Locate the cell with the specified text and output its (x, y) center coordinate. 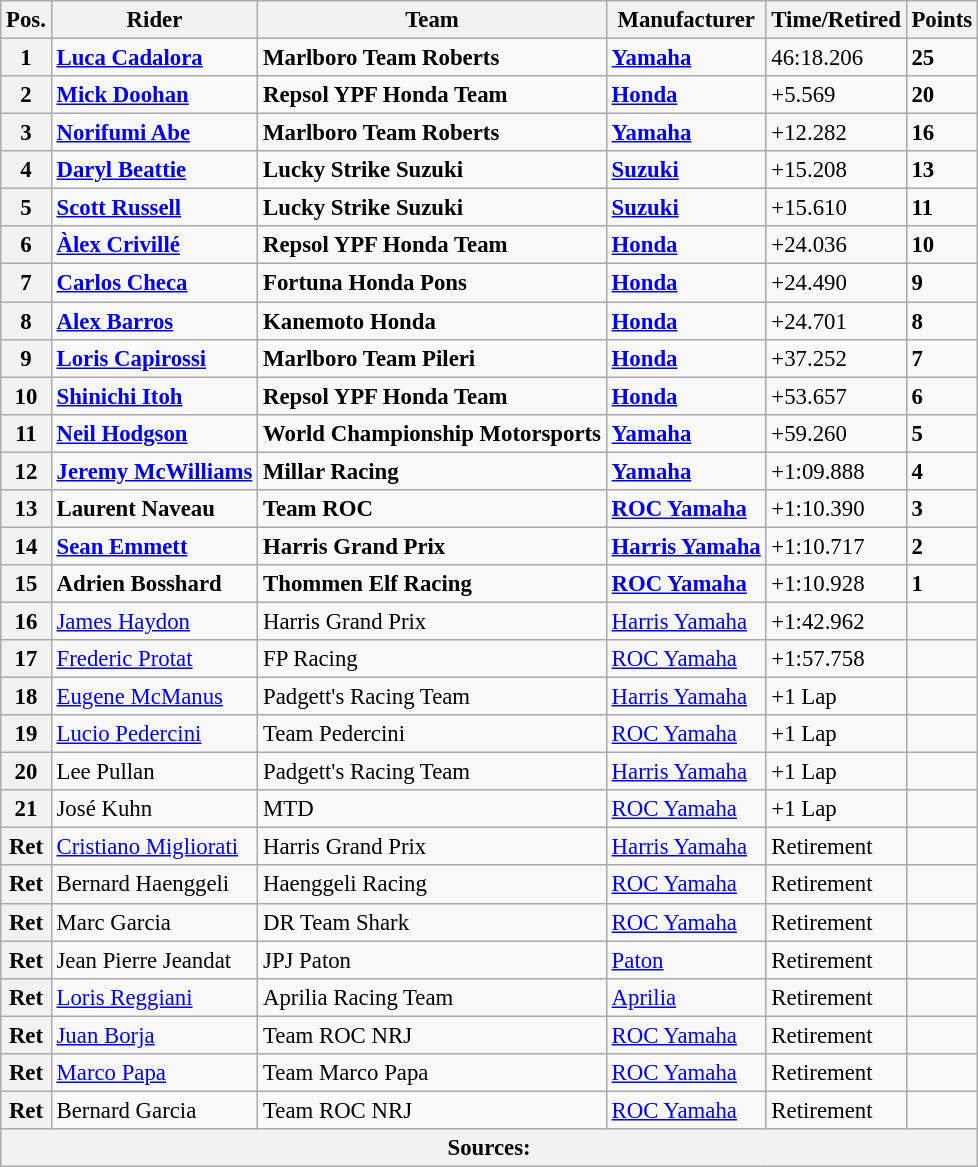
+15.610 (836, 208)
+37.252 (836, 358)
+1:10.390 (836, 509)
Pos. (26, 20)
15 (26, 584)
+24.036 (836, 245)
+24.490 (836, 283)
Manufacturer (686, 20)
Team Pedercini (432, 734)
Team Marco Papa (432, 1073)
Rider (154, 20)
Juan Borja (154, 1035)
JPJ Paton (432, 960)
Bernard Haenggeli (154, 885)
19 (26, 734)
+5.569 (836, 95)
FP Racing (432, 659)
Alex Barros (154, 321)
+1:10.717 (836, 546)
17 (26, 659)
12 (26, 471)
Bernard Garcia (154, 1110)
MTD (432, 809)
Fortuna Honda Pons (432, 283)
+15.208 (836, 170)
José Kuhn (154, 809)
Cristiano Migliorati (154, 847)
Eugene McManus (154, 697)
+1:57.758 (836, 659)
+1:09.888 (836, 471)
Team (432, 20)
Aprilia Racing Team (432, 997)
World Championship Motorsports (432, 433)
Thommen Elf Racing (432, 584)
Àlex Crivillé (154, 245)
Norifumi Abe (154, 133)
Jean Pierre Jeandat (154, 960)
+59.260 (836, 433)
Mick Doohan (154, 95)
Neil Hodgson (154, 433)
Time/Retired (836, 20)
+24.701 (836, 321)
DR Team Shark (432, 922)
Kanemoto Honda (432, 321)
Adrien Bosshard (154, 584)
46:18.206 (836, 58)
Loris Capirossi (154, 358)
21 (26, 809)
Aprilia (686, 997)
+1:10.928 (836, 584)
Sources: (490, 1148)
Lucio Pedercini (154, 734)
Points (942, 20)
+12.282 (836, 133)
18 (26, 697)
Lee Pullan (154, 772)
Haenggeli Racing (432, 885)
Loris Reggiani (154, 997)
Daryl Beattie (154, 170)
25 (942, 58)
Luca Cadalora (154, 58)
Carlos Checa (154, 283)
Shinichi Itoh (154, 396)
Sean Emmett (154, 546)
James Haydon (154, 621)
14 (26, 546)
Paton (686, 960)
Marlboro Team Pileri (432, 358)
Jeremy McWilliams (154, 471)
+53.657 (836, 396)
+1:42.962 (836, 621)
Team ROC (432, 509)
Scott Russell (154, 208)
Millar Racing (432, 471)
Marco Papa (154, 1073)
Frederic Protat (154, 659)
Marc Garcia (154, 922)
Laurent Naveau (154, 509)
